Capture the cell that displays the provided text and extract its (x, y) central coordinate. 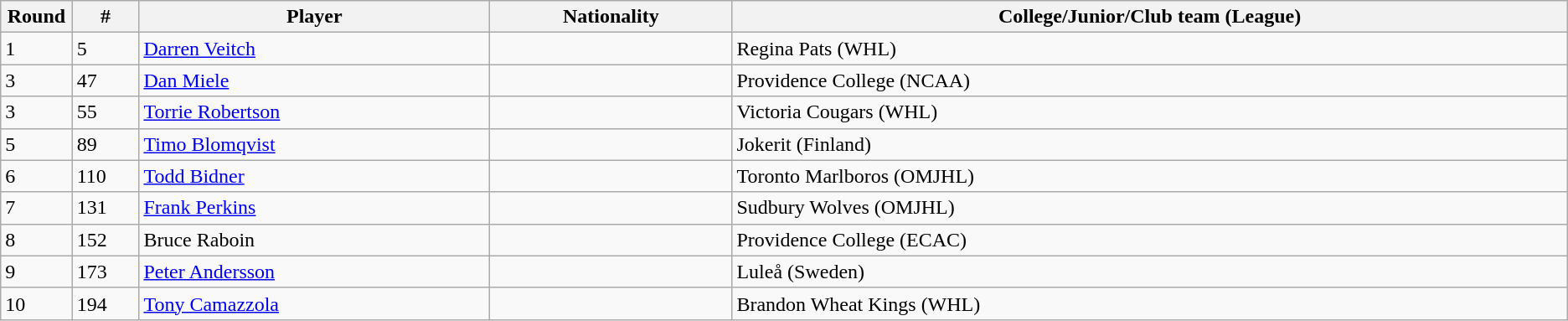
# (106, 17)
10 (37, 303)
Sudbury Wolves (OMJHL) (1149, 208)
7 (37, 208)
Toronto Marlboros (OMJHL) (1149, 176)
9 (37, 272)
Victoria Cougars (WHL) (1149, 112)
8 (37, 240)
Dan Miele (315, 80)
110 (106, 176)
Jokerit (Finland) (1149, 144)
Timo Blomqvist (315, 144)
Peter Andersson (315, 272)
Luleå (Sweden) (1149, 272)
Nationality (611, 17)
173 (106, 272)
Bruce Raboin (315, 240)
Round (37, 17)
152 (106, 240)
Todd Bidner (315, 176)
Frank Perkins (315, 208)
Torrie Robertson (315, 112)
Tony Camazzola (315, 303)
Player (315, 17)
Providence College (NCAA) (1149, 80)
6 (37, 176)
College/Junior/Club team (League) (1149, 17)
55 (106, 112)
47 (106, 80)
131 (106, 208)
1 (37, 49)
Providence College (ECAC) (1149, 240)
Darren Veitch (315, 49)
89 (106, 144)
Brandon Wheat Kings (WHL) (1149, 303)
194 (106, 303)
Regina Pats (WHL) (1149, 49)
